Find where the given text appears and provide that cell's center as (x, y) coordinate. 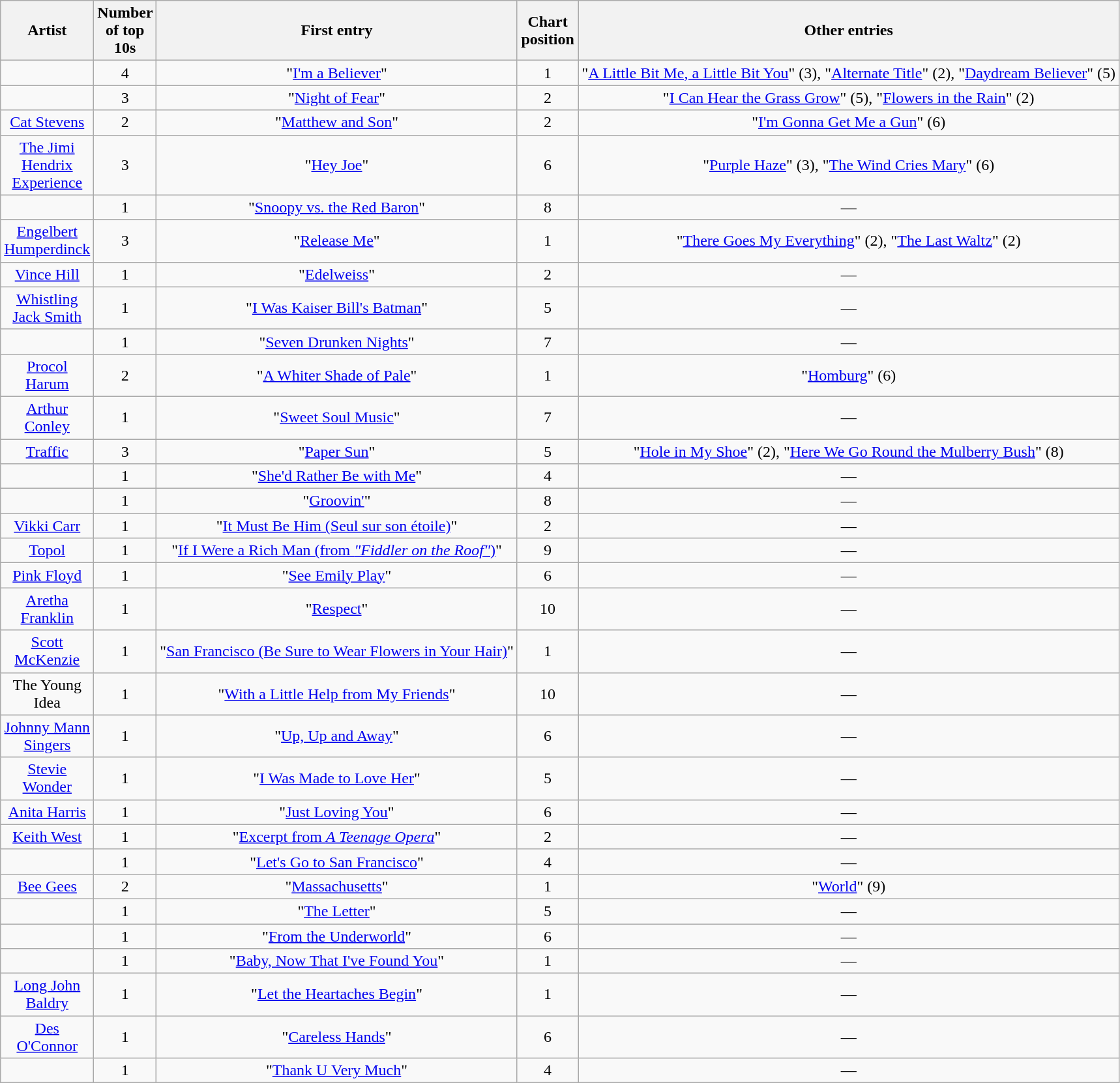
"I Was Made to Love Her" (337, 778)
"Night of Fear" (337, 98)
Number of top 10s (125, 31)
"Homburg" (6) (849, 375)
Traffic (47, 452)
"I Was Kaiser Bill's Batman" (337, 308)
"I Can Hear the Grass Grow" (5), "Flowers in the Rain" (2) (849, 98)
"Massachusetts" (337, 886)
Vince Hill (47, 274)
"Seven Drunken Nights" (337, 341)
Chart position (548, 31)
"A Little Bit Me, a Little Bit You" (3), "Alternate Title" (2), "Daydream Believer" (5) (849, 73)
The Jimi Hendrix Experience (47, 165)
"Hey Joe" (337, 165)
9 (548, 551)
"With a Little Help from My Friends" (337, 693)
"Purple Haze" (3), "The Wind Cries Mary" (6) (849, 165)
Artist (47, 31)
"A Whiter Shade of Pale" (337, 375)
Bee Gees (47, 886)
"The Letter" (337, 911)
Johnny Mann Singers (47, 736)
"World" (9) (849, 886)
Procol Harum (47, 375)
First entry (337, 31)
"San Francisco (Be Sure to Wear Flowers in Your Hair)" (337, 652)
Scott McKenzie (47, 652)
"Thank U Very Much" (337, 1071)
Other entries (849, 31)
"It Must Be Him (Seul sur son étoile)" (337, 526)
"Up, Up and Away" (337, 736)
"Just Loving You" (337, 812)
Topol (47, 551)
"See Emily Play" (337, 575)
Des O'Connor (47, 1037)
"Release Me" (337, 241)
Aretha Franklin (47, 609)
"Excerpt from A Teenage Opera" (337, 837)
Vikki Carr (47, 526)
"Respect" (337, 609)
Stevie Wonder (47, 778)
"Careless Hands" (337, 1037)
Keith West (47, 837)
"Groovin'" (337, 501)
Long John Baldry (47, 994)
"Sweet Soul Music" (337, 417)
"Hole in My Shoe" (2), "Here We Go Round the Mulberry Bush" (8) (849, 452)
"Baby, Now That I've Found You" (337, 961)
Whistling Jack Smith (47, 308)
Engelbert Humperdinck (47, 241)
"She'd Rather Be with Me" (337, 476)
"Matthew and Son" (337, 123)
"From the Underworld" (337, 936)
"Let's Go to San Francisco" (337, 861)
"If I Were a Rich Man (from "Fiddler on the Roof")" (337, 551)
"Let the Heartaches Begin" (337, 994)
The Young Idea (47, 693)
"There Goes My Everything" (2), "The Last Waltz" (2) (849, 241)
"I'm Gonna Get Me a Gun" (6) (849, 123)
Arthur Conley (47, 417)
Anita Harris (47, 812)
Cat Stevens (47, 123)
"Edelweiss" (337, 274)
"Snoopy vs. the Red Baron" (337, 207)
"Paper Sun" (337, 452)
Pink Floyd (47, 575)
"I'm a Believer" (337, 73)
